Extract the [x, y] coordinate from the center of the cell holding the provided text.  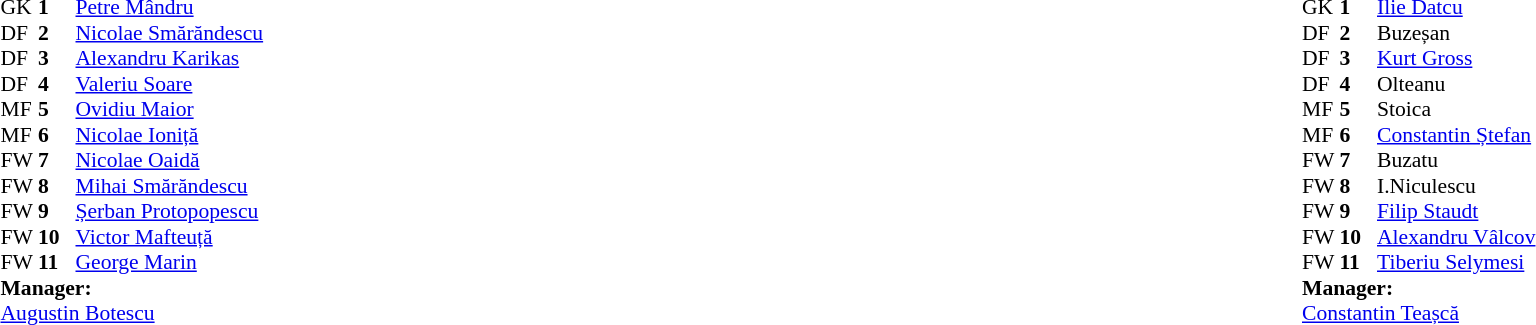
Ovidiu Maior [170, 109]
Nicolae Oaidă [170, 161]
Valeriu Soare [170, 84]
Alexandru Karikas [170, 59]
Victor Mafteuță [170, 237]
Tiberiu Selymesi [1456, 263]
Constantin Ștefan [1456, 135]
Buzeșan [1456, 33]
Buzatu [1456, 161]
Alexandru Vâlcov [1456, 237]
Nicolae Ioniță [170, 135]
Șerban Protopopescu [170, 211]
Stoica [1456, 109]
Mihai Smărăndescu [170, 186]
George Marin [170, 263]
Nicolae Smărăndescu [170, 33]
Kurt Gross [1456, 59]
Olteanu [1456, 84]
Filip Staudt [1456, 211]
I.Niculescu [1456, 186]
